Return [x, y] of the center of cell containing provided text 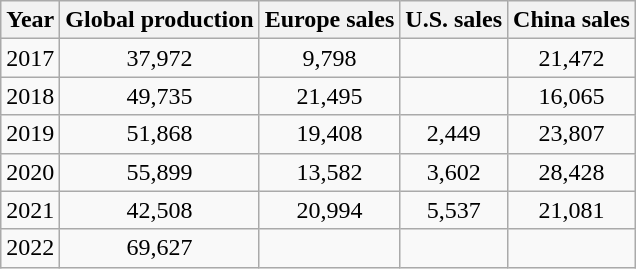
Europe sales [330, 20]
9,798 [330, 58]
13,582 [330, 172]
2017 [30, 58]
5,537 [454, 210]
69,627 [160, 248]
28,428 [572, 172]
2,449 [454, 134]
2019 [30, 134]
21,472 [572, 58]
2021 [30, 210]
21,495 [330, 96]
Global production [160, 20]
U.S. sales [454, 20]
2018 [30, 96]
23,807 [572, 134]
Year [30, 20]
China sales [572, 20]
37,972 [160, 58]
51,868 [160, 134]
55,899 [160, 172]
20,994 [330, 210]
2020 [30, 172]
16,065 [572, 96]
3,602 [454, 172]
2022 [30, 248]
19,408 [330, 134]
49,735 [160, 96]
21,081 [572, 210]
42,508 [160, 210]
